Search for the cell housing the specified text and yield its [x, y] center coordinate. 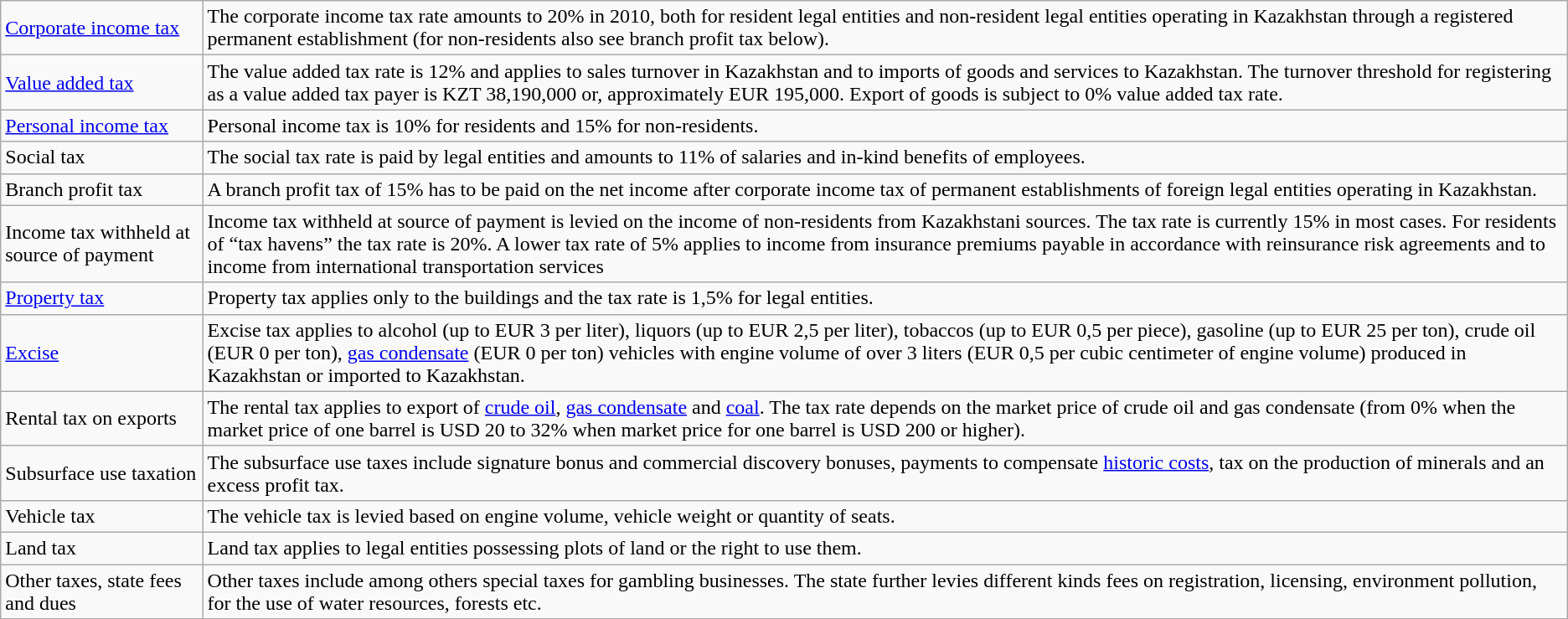
Property tax [102, 298]
Property tax applies only to the buildings and the tax rate is 1,5% for legal entities. [885, 298]
Excise [102, 353]
Corporate income tax [102, 28]
Land tax applies to legal entities possessing plots of land or the right to use them. [885, 548]
The social tax rate is paid by legal entities and amounts to 11% of salaries and in-kind benefits of employees. [885, 157]
The vehicle tax is levied based on engine volume, vehicle weight or quantity of seats. [885, 516]
Vehicle tax [102, 516]
Other taxes, state fees and dues [102, 591]
Social tax [102, 157]
Rental tax on exports [102, 419]
Branch profit tax [102, 189]
Land tax [102, 548]
Income tax withheld at source of payment [102, 244]
Subsurface use taxation [102, 472]
Personal income tax [102, 126]
Value added tax [102, 82]
Personal income tax is 10% for residents and 15% for non-residents. [885, 126]
